Provide the [x, y] coordinate of the cell's center where the given text is located.  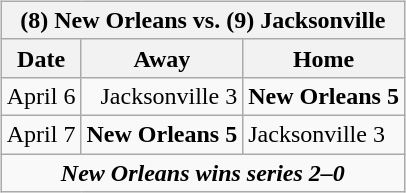
April 7 [41, 134]
New Orleans wins series 2–0 [202, 173]
April 6 [41, 96]
Away [162, 58]
Home [324, 58]
Date [41, 58]
(8) New Orleans vs. (9) Jacksonville [202, 20]
